Locate the cell with the specified text and output its [x, y] center coordinate. 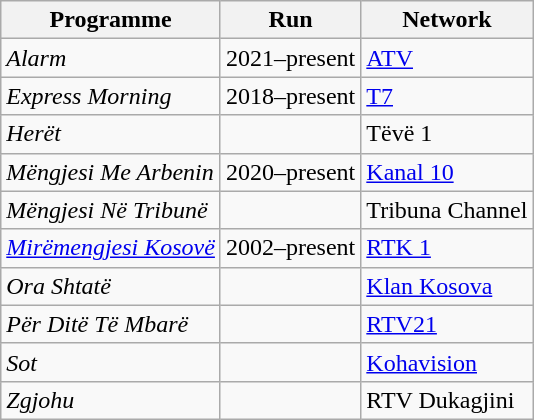
Kanal 10 [447, 172]
Për Ditë Të Mbarë [111, 324]
Tëvë 1 [447, 134]
2018–present [290, 96]
RTK 1 [447, 248]
Herët [111, 134]
RTV Dukagjini [447, 400]
T7 [447, 96]
Zgjohu [111, 400]
RTV21 [447, 324]
2020–present [290, 172]
Mëngjesi Me Arbenin [111, 172]
2021–present [290, 58]
Kohavision [447, 362]
Mirëmengjesi Kosovë [111, 248]
Run [290, 20]
Tribuna Channel [447, 210]
Mëngjesi Në Tribunë [111, 210]
2002–present [290, 248]
Express Morning [111, 96]
Ora Shtatë [111, 286]
ATV [447, 58]
Alarm [111, 58]
Programme [111, 20]
Network [447, 20]
Klan Kosova [447, 286]
Sot [111, 362]
